Extract the [X, Y] coordinate from the center of the cell holding the provided text.  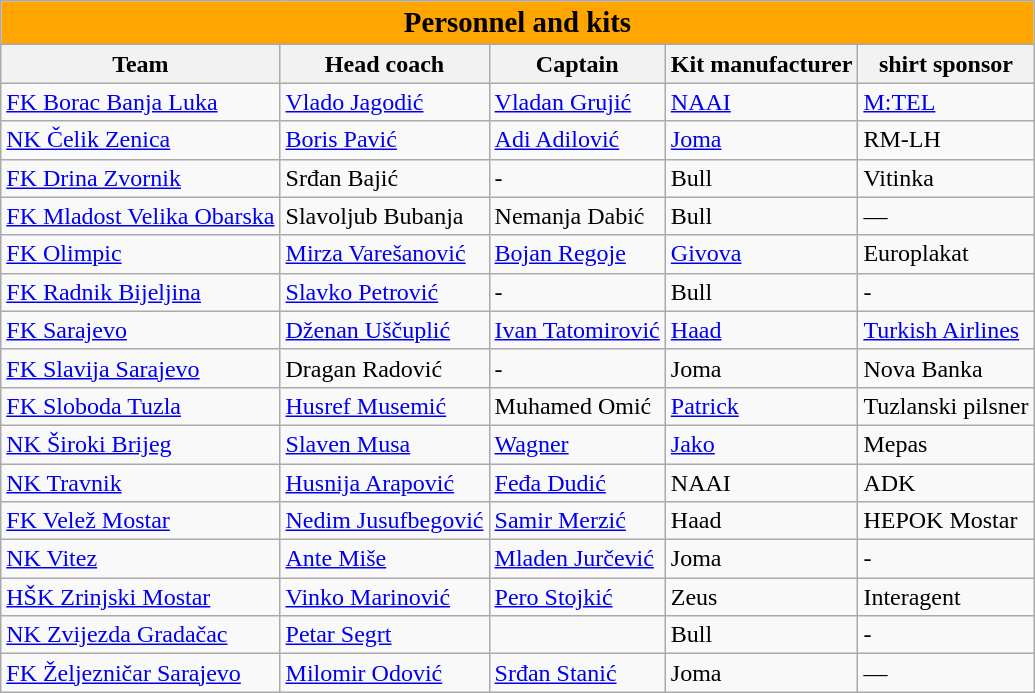
Vladan Grujić [577, 102]
FK Slavija Sarajevo [140, 368]
NK Zvijezda Gradačac [140, 635]
Boris Pavić [384, 140]
FK Velež Mostar [140, 521]
Dženan Uščuplić [384, 330]
Slavko Petrović [384, 292]
Feđa Dudić [577, 483]
Europlakat [946, 254]
ADK [946, 483]
Mladen Jurčević [577, 559]
Dragan Radović [384, 368]
M:TEL [946, 102]
FK Sarajevo [140, 330]
NK Vitez [140, 559]
Petar Segrt [384, 635]
Kit manufacturer [762, 64]
FK Mladost Velika Obarska [140, 216]
Srđan Bajić [384, 178]
FK Radnik Bijeljina [140, 292]
Nedim Jusufbegović [384, 521]
Husref Musemić [384, 406]
Vlado Jagodić [384, 102]
Muhamed Omić [577, 406]
Nemanja Dabić [577, 216]
Pero Stojkić [577, 597]
Mepas [946, 444]
HŠK Zrinjski Mostar [140, 597]
Slavoljub Bubanja [384, 216]
Team [140, 64]
FK Olimpic [140, 254]
Tuzlanski pilsner [946, 406]
Jako [762, 444]
Head coach [384, 64]
Milomir Odović [384, 673]
FK Borac Banja Luka [140, 102]
Bojan Regoje [577, 254]
Vinko Marinović [384, 597]
Turkish Airlines [946, 330]
Wagner [577, 444]
FK Sloboda Tuzla [140, 406]
Husnija Arapović [384, 483]
FK Drina Zvornik [140, 178]
Captain [577, 64]
Ivan Tatomirović [577, 330]
shirt sponsor [946, 64]
Zeus [762, 597]
Givova [762, 254]
FK Željezničar Sarajevo [140, 673]
NK Čelik Zenica [140, 140]
Adi Adilović [577, 140]
Mirza Varešanović [384, 254]
Srđan Stanić [577, 673]
RM-LH [946, 140]
HEPOK Mostar [946, 521]
NK Travnik [140, 483]
Ante Miše [384, 559]
Personnel and kits [518, 23]
Vitinka [946, 178]
Samir Merzić [577, 521]
Slaven Musa [384, 444]
Nova Banka [946, 368]
Interagent [946, 597]
NK Široki Brijeg [140, 444]
Patrick [762, 406]
